Find where the given text appears and provide that cell's center as [x, y] coordinate. 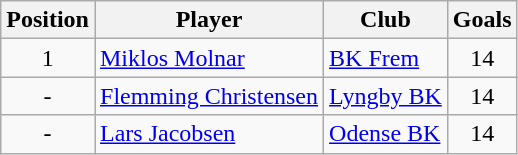
Goals [482, 20]
Odense BK [386, 134]
Lars Jacobsen [208, 134]
Flemming Christensen [208, 96]
BK Frem [386, 58]
Position [48, 20]
Player [208, 20]
Club [386, 20]
1 [48, 58]
Lyngby BK [386, 96]
Miklos Molnar [208, 58]
